Provide the [x, y] coordinate of the cell's center where the given text is located.  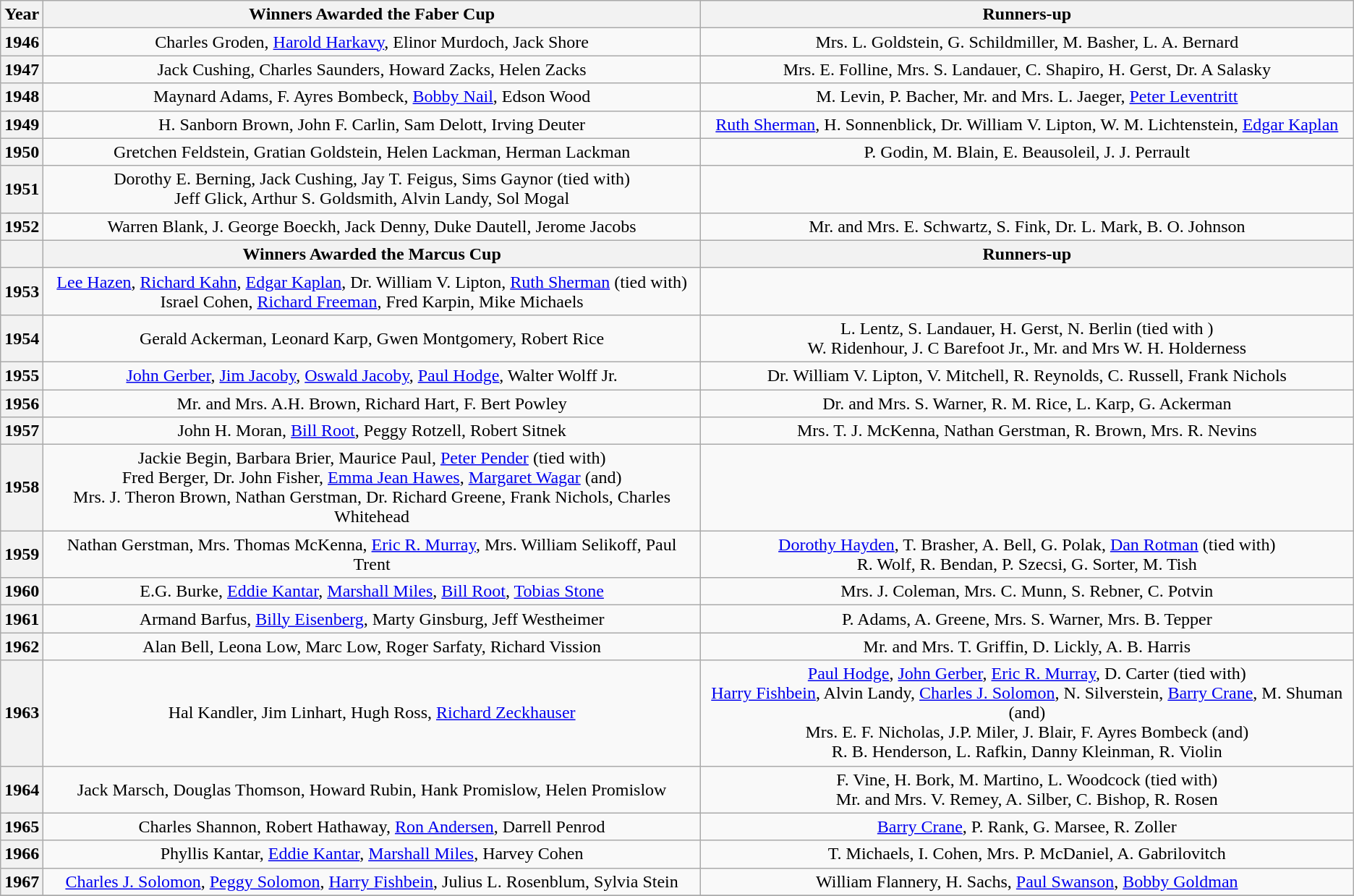
1962 [22, 647]
Year [22, 14]
Nathan Gerstman, Mrs. Thomas McKenna, Eric R. Murray, Mrs. William Selikoff, Paul Trent [372, 554]
Mr. and Mrs. T. Griffin, D. Lickly, A. B. Harris [1027, 647]
1954 [22, 338]
John Gerber, Jim Jacoby, Oswald Jacoby, Paul Hodge, Walter Wolff Jr. [372, 375]
Alan Bell, Leona Low, Marc Low, Roger Sarfaty, Richard Vission [372, 647]
Charles Shannon, Robert Hathaway, Ron Andersen, Darrell Penrod [372, 827]
Gretchen Feldstein, Gratian Goldstein, Helen Lackman, Herman Lackman [372, 152]
Winners Awarded the Faber Cup [372, 14]
Charles Groden, Harold Harkavy, Elinor Murdoch, Jack Shore [372, 42]
Mrs. T. J. McKenna, Nathan Gerstman, R. Brown, Mrs. R. Nevins [1027, 431]
Phyllis Kantar, Eddie Kantar, Marshall Miles, Harvey Cohen [372, 854]
Maynard Adams, F. Ayres Bombeck, Bobby Nail, Edson Wood [372, 97]
Mrs. L. Goldstein, G. Schildmiller, M. Basher, L. A. Bernard [1027, 42]
Lee Hazen, Richard Kahn, Edgar Kaplan, Dr. William V. Lipton, Ruth Sherman (tied with)Israel Cohen, Richard Freeman, Fred Karpin, Mike Michaels [372, 291]
Mrs. J. Coleman, Mrs. C. Munn, S. Rebner, C. Potvin [1027, 592]
William Flannery, H. Sachs, Paul Swanson, Bobby Goldman [1027, 882]
1956 [22, 403]
Mrs. E. Folline, Mrs. S. Landauer, C. Shapiro, H. Gerst, Dr. A Salasky [1027, 69]
P. Godin, M. Blain, E. Beausoleil, J. J. Perrault [1027, 152]
Gerald Ackerman, Leonard Karp, Gwen Montgomery, Robert Rice [372, 338]
1949 [22, 124]
Jack Cushing, Charles Saunders, Howard Zacks, Helen Zacks [372, 69]
1961 [22, 619]
E.G. Burke, Eddie Kantar, Marshall Miles, Bill Root, Tobias Stone [372, 592]
Mr. and Mrs. A.H. Brown, Richard Hart, F. Bert Powley [372, 403]
John H. Moran, Bill Root, Peggy Rotzell, Robert Sitnek [372, 431]
1963 [22, 713]
1966 [22, 854]
Dorothy Hayden, T. Brasher, A. Bell, G. Polak, Dan Rotman (tied with)R. Wolf, R. Bendan, P. Szecsi, G. Sorter, M. Tish [1027, 554]
Dorothy E. Berning, Jack Cushing, Jay T. Feigus, Sims Gaynor (tied with)Jeff Glick, Arthur S. Goldsmith, Alvin Landy, Sol Mogal [372, 189]
1952 [22, 226]
Ruth Sherman, H. Sonnenblick, Dr. William V. Lipton, W. M. Lichtenstein, Edgar Kaplan [1027, 124]
Hal Kandler, Jim Linhart, Hugh Ross, Richard Zeckhauser [372, 713]
1953 [22, 291]
Barry Crane, P. Rank, G. Marsee, R. Zoller [1027, 827]
F. Vine, H. Bork, M. Martino, L. Woodcock (tied with)Mr. and Mrs. V. Remey, A. Silber, C. Bishop, R. Rosen [1027, 790]
Dr. and Mrs. S. Warner, R. M. Rice, L. Karp, G. Ackerman [1027, 403]
1960 [22, 592]
L. Lentz, S. Landauer, H. Gerst, N. Berlin (tied with )W. Ridenhour, J. C Barefoot Jr., Mr. and Mrs W. H. Holderness [1027, 338]
1958 [22, 487]
Mr. and Mrs. E. Schwartz, S. Fink, Dr. L. Mark, B. O. Johnson [1027, 226]
Dr. William V. Lipton, V. Mitchell, R. Reynolds, C. Russell, Frank Nichols [1027, 375]
T. Michaels, I. Cohen, Mrs. P. McDaniel, A. Gabrilovitch [1027, 854]
M. Levin, P. Bacher, Mr. and Mrs. L. Jaeger, Peter Leventritt [1027, 97]
1957 [22, 431]
Charles J. Solomon, Peggy Solomon, Harry Fishbein, Julius L. Rosenblum, Sylvia Stein [372, 882]
H. Sanborn Brown, John F. Carlin, Sam Delott, Irving Deuter [372, 124]
1964 [22, 790]
Warren Blank, J. George Boeckh, Jack Denny, Duke Dautell, Jerome Jacobs [372, 226]
Winners Awarded the Marcus Cup [372, 254]
Jack Marsch, Douglas Thomson, Howard Rubin, Hank Promislow, Helen Promislow [372, 790]
1959 [22, 554]
1947 [22, 69]
1951 [22, 189]
Armand Barfus, Billy Eisenberg, Marty Ginsburg, Jeff Westheimer [372, 619]
1955 [22, 375]
1948 [22, 97]
P. Adams, A. Greene, Mrs. S. Warner, Mrs. B. Tepper [1027, 619]
1967 [22, 882]
1965 [22, 827]
1946 [22, 42]
1950 [22, 152]
